Search for the cell housing the specified text and yield its [X, Y] center coordinate. 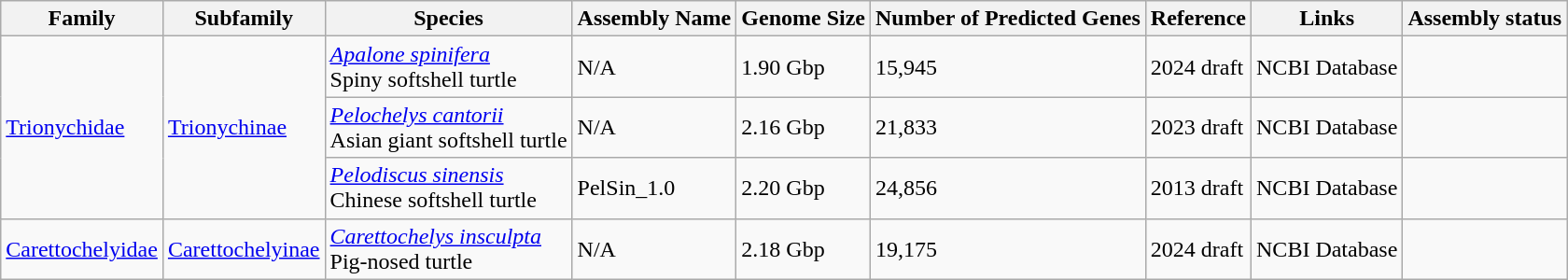
Reference [1198, 19]
2013 draft [1198, 189]
15,945 [1008, 67]
Family [82, 19]
2.18 Gbp [804, 248]
Carettochelyinae [244, 248]
2023 draft [1198, 127]
Carettochelyidae [82, 248]
Trionychinae [244, 127]
24,856 [1008, 189]
Carettochelys insculptaPig-nosed turtle [448, 248]
Assembly status [1485, 19]
1.90 Gbp [804, 67]
2.16 Gbp [804, 127]
Subfamily [244, 19]
2.20 Gbp [804, 189]
Apalone spiniferaSpiny softshell turtle [448, 67]
Species [448, 19]
Pelochelys cantoriiAsian giant softshell turtle [448, 127]
PelSin_1.0 [654, 189]
Pelodiscus sinensisChinese softshell turtle [448, 189]
Links [1327, 19]
19,175 [1008, 248]
Genome Size [804, 19]
Trionychidae [82, 127]
21,833 [1008, 127]
Number of Predicted Genes [1008, 19]
Assembly Name [654, 19]
